Detect which cell encompasses the target text, then output its [x, y] center coordinate. 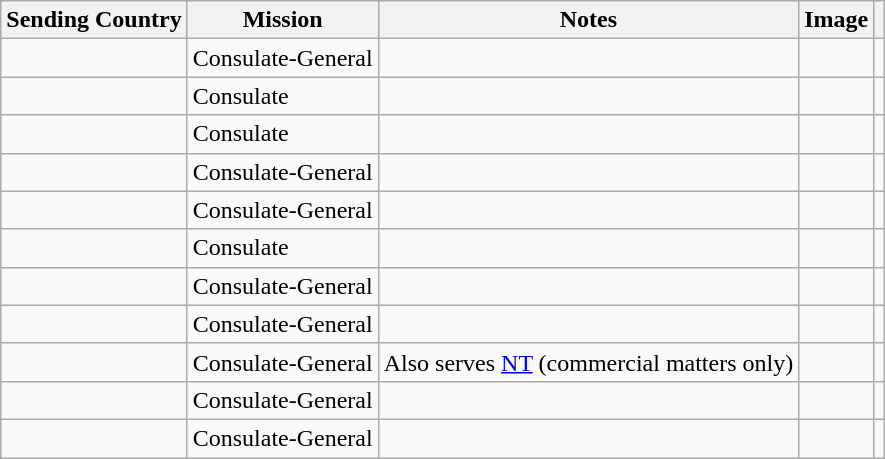
Also serves NT (commercial matters only) [588, 362]
Image [836, 20]
Mission [282, 20]
Notes [588, 20]
Sending Country [94, 20]
